Capture the cell that displays the provided text and extract its [X, Y] central coordinate. 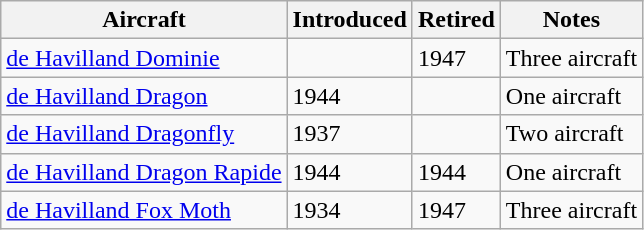
Retired [456, 20]
de Havilland Dragon [144, 96]
de Havilland Dominie [144, 58]
Notes [571, 20]
1937 [350, 134]
de Havilland Dragon Rapide [144, 172]
1934 [350, 210]
Two aircraft [571, 134]
Introduced [350, 20]
de Havilland Dragonfly [144, 134]
de Havilland Fox Moth [144, 210]
Aircraft [144, 20]
